Return (x, y) of the center of cell containing provided text 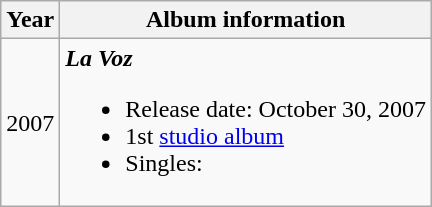
2007 (30, 122)
La VozRelease date: October 30, 20071st studio albumSingles: (246, 122)
Album information (246, 20)
Year (30, 20)
